From the cell containing the given text, extract its center point as [X, Y] coordinate. 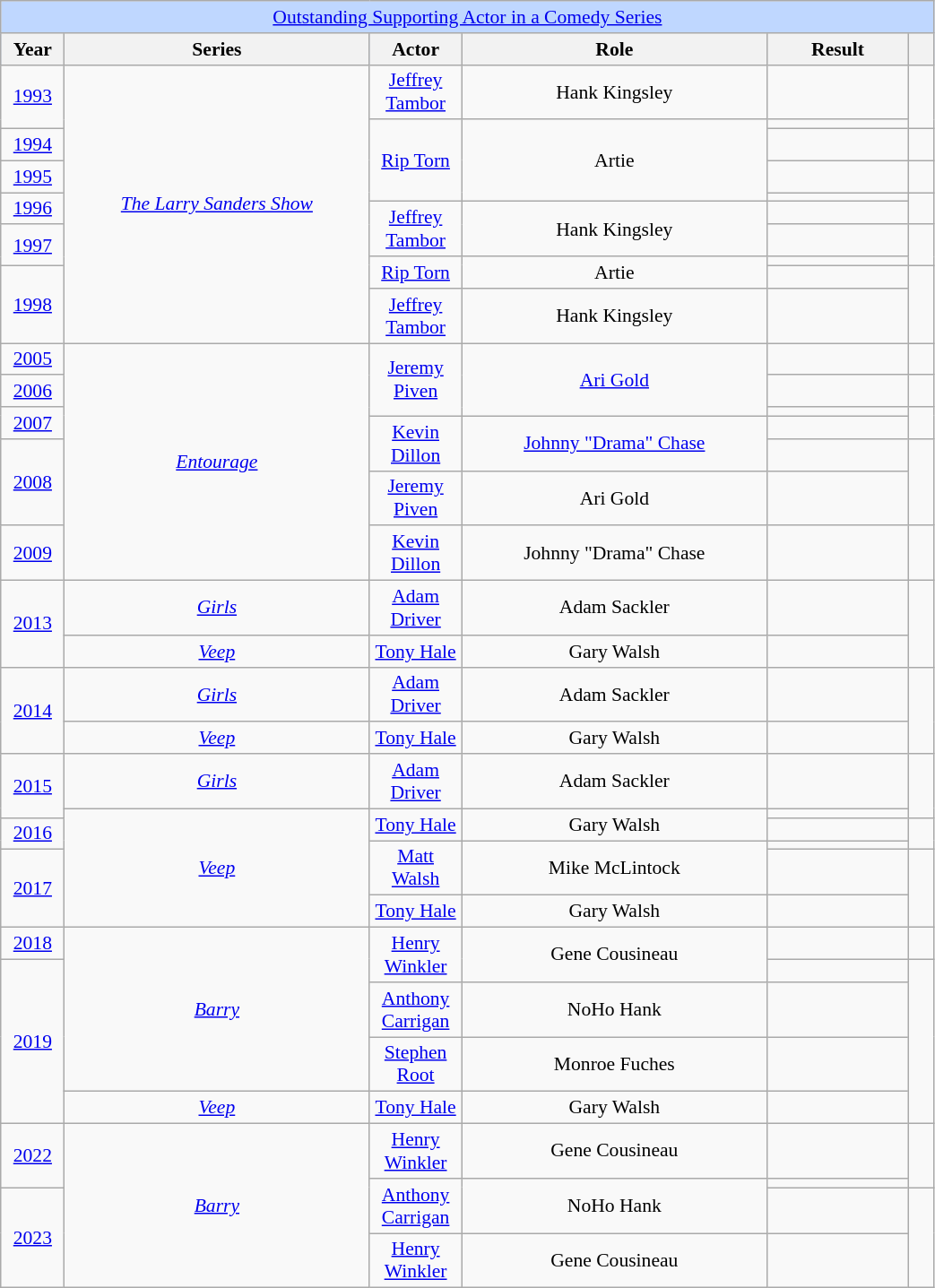
Stephen Root [416, 1065]
2013 [32, 624]
2009 [32, 554]
Role [614, 49]
1998 [32, 305]
1994 [32, 145]
2022 [32, 1156]
2007 [32, 423]
2006 [32, 392]
Outstanding Supporting Actor in a Comedy Series [468, 17]
2023 [32, 1238]
1996 [32, 209]
2017 [32, 889]
2016 [32, 834]
Monroe Fuches [614, 1065]
Matt Walsh [416, 868]
2008 [32, 482]
2005 [32, 359]
Series [217, 49]
The Larry Sanders Show [217, 203]
1997 [32, 246]
Result [837, 49]
1995 [32, 177]
Year [32, 49]
2018 [32, 944]
Mike McLintock [614, 868]
2015 [32, 785]
1993 [32, 97]
2019 [32, 1042]
2014 [32, 710]
Actor [416, 49]
Entourage [217, 462]
